Output the [X, Y] coordinate of the center of the cell containing the given text.  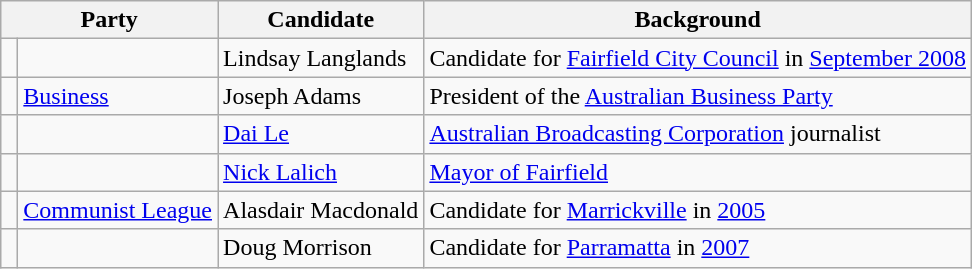
Communist League [118, 210]
President of the Australian Business Party [698, 96]
Candidate [321, 20]
Joseph Adams [321, 96]
Australian Broadcasting Corporation journalist [698, 134]
Party [110, 20]
Mayor of Fairfield [698, 172]
Business [118, 96]
Doug Morrison [321, 248]
Nick Lalich [321, 172]
Candidate for Parramatta in 2007 [698, 248]
Candidate for Fairfield City Council in September 2008 [698, 58]
Lindsay Langlands [321, 58]
Dai Le [321, 134]
Candidate for Marrickville in 2005 [698, 210]
Background [698, 20]
Alasdair Macdonald [321, 210]
